For the text-containing cell, return its midpoint in (X, Y) coordinate format. 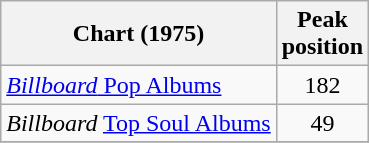
49 (322, 123)
182 (322, 85)
Chart (1975) (138, 34)
Peakposition (322, 34)
Billboard Pop Albums (138, 85)
Billboard Top Soul Albums (138, 123)
